Pinpoint the cell where the given text exists, returning its [X, Y] midpoint coordinate. 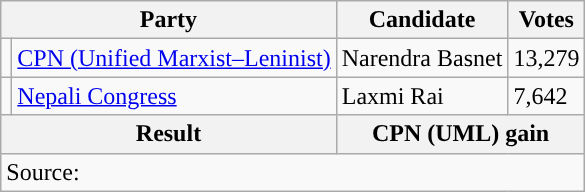
Party [168, 20]
CPN (UML) gain [460, 134]
7,642 [546, 96]
Candidate [422, 20]
13,279 [546, 58]
Source: [293, 172]
Nepali Congress [174, 96]
Narendra Basnet [422, 58]
Laxmi Rai [422, 96]
CPN (Unified Marxist–Leninist) [174, 58]
Votes [546, 20]
Result [168, 134]
